Output the [x, y] coordinate of the center of the cell containing the given text.  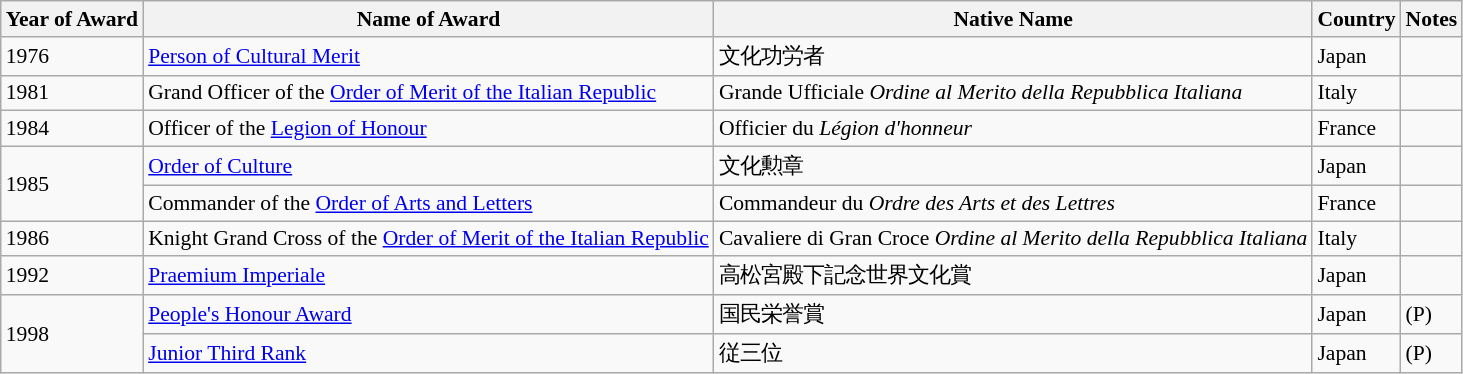
Commander of the Order of Arts and Letters [428, 203]
1981 [72, 93]
1992 [72, 276]
Native Name [1014, 19]
Notes [1432, 19]
1976 [72, 56]
国民栄誉賞 [1014, 314]
1986 [72, 239]
Country [1356, 19]
高松宮殿下記念世界文化賞 [1014, 276]
Name of Award [428, 19]
Grand Officer of the Order of Merit of the Italian Republic [428, 93]
Junior Third Rank [428, 354]
People's Honour Award [428, 314]
1984 [72, 129]
Officier du Légion d'honneur [1014, 129]
Order of Culture [428, 166]
Cavaliere di Gran Croce Ordine al Merito della Repubblica Italiana [1014, 239]
Knight Grand Cross of the Order of Merit of the Italian Republic [428, 239]
Grande Ufficiale Ordine al Merito della Repubblica Italiana [1014, 93]
Praemium Imperiale [428, 276]
文化勲章 [1014, 166]
1998 [72, 334]
Commandeur du Ordre des Arts et des Lettres [1014, 203]
Year of Award [72, 19]
文化功労者 [1014, 56]
Officer of the Legion of Honour [428, 129]
従三位 [1014, 354]
1985 [72, 184]
Person of Cultural Merit [428, 56]
